Search for the cell housing the specified text and yield its [X, Y] center coordinate. 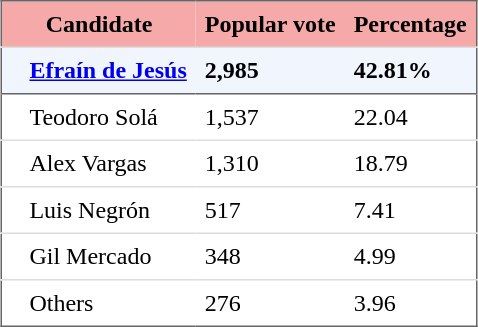
Efraín de Jesús [108, 70]
Candidate [99, 24]
22.04 [411, 117]
517 [270, 210]
Luis Negrón [108, 210]
1,310 [270, 163]
42.81% [411, 70]
Popular vote [270, 24]
Gil Mercado [108, 256]
18.79 [411, 163]
7.41 [411, 210]
Alex Vargas [108, 163]
4.99 [411, 256]
Others [108, 303]
2,985 [270, 70]
3.96 [411, 303]
1,537 [270, 117]
348 [270, 256]
Teodoro Solá [108, 117]
Percentage [411, 24]
276 [270, 303]
